Return the [X, Y] coordinate for the center point of the cell that contains the specified text.  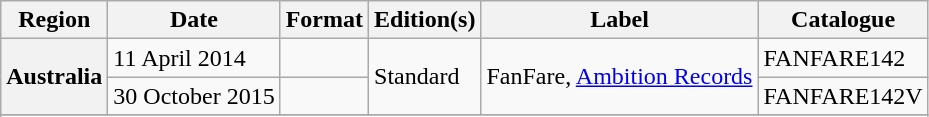
Australia [54, 77]
Edition(s) [425, 20]
FanFare, Ambition Records [620, 77]
Region [54, 20]
Label [620, 20]
FANFARE142V [843, 96]
Standard [425, 77]
Catalogue [843, 20]
FANFARE142 [843, 58]
Date [194, 20]
11 April 2014 [194, 58]
30 October 2015 [194, 96]
Format [324, 20]
